Capture the cell that displays the provided text and extract its [x, y] central coordinate. 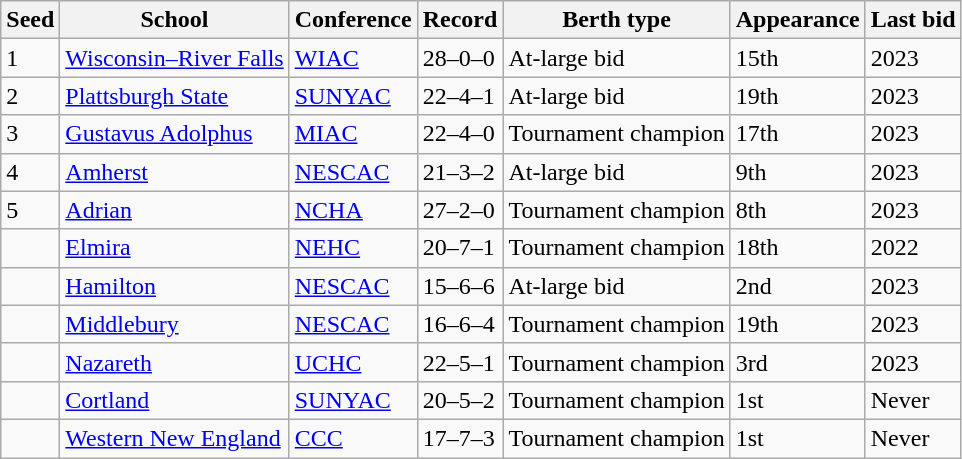
3rd [798, 362]
NEHC [353, 248]
17th [798, 134]
MIAC [353, 134]
Berth type [616, 20]
CCC [353, 438]
3 [30, 134]
Hamilton [174, 286]
Gustavus Adolphus [174, 134]
Last bid [913, 20]
Plattsburgh State [174, 96]
15th [798, 58]
4 [30, 172]
22–4–0 [460, 134]
27–2–0 [460, 210]
22–5–1 [460, 362]
School [174, 20]
Middlebury [174, 324]
Conference [353, 20]
Adrian [174, 210]
21–3–2 [460, 172]
2022 [913, 248]
5 [30, 210]
15–6–6 [460, 286]
Elmira [174, 248]
22–4–1 [460, 96]
Western New England [174, 438]
8th [798, 210]
Nazareth [174, 362]
UCHC [353, 362]
Seed [30, 20]
2 [30, 96]
16–6–4 [460, 324]
17–7–3 [460, 438]
1 [30, 58]
Amherst [174, 172]
NCHA [353, 210]
Appearance [798, 20]
9th [798, 172]
Wisconsin–River Falls [174, 58]
20–5–2 [460, 400]
Record [460, 20]
WIAC [353, 58]
28–0–0 [460, 58]
2nd [798, 286]
20–7–1 [460, 248]
Cortland [174, 400]
18th [798, 248]
